Scan for the cell matching the given text and deliver its (X, Y) coordinate at center. 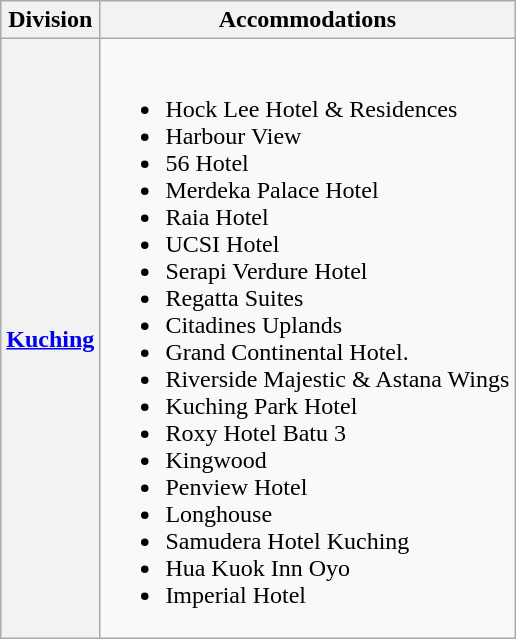
Kuching (50, 338)
Division (50, 20)
Accommodations (308, 20)
